Locate the cell with the specified text and output its (x, y) center coordinate. 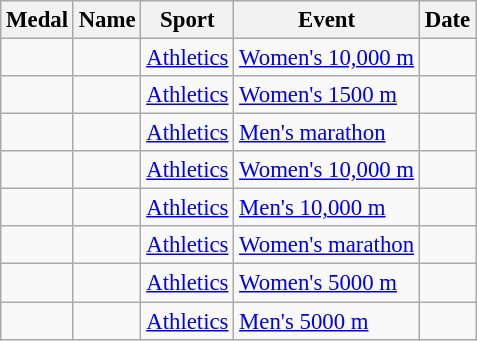
Sport (188, 20)
Event (327, 20)
Women's 1500 m (327, 95)
Men's 10,000 m (327, 208)
Men's 5000 m (327, 321)
Women's marathon (327, 245)
Women's 5000 m (327, 283)
Date (447, 20)
Men's marathon (327, 133)
Medal (38, 20)
Name (107, 20)
